Detect which cell encompasses the target text, then output its [x, y] center coordinate. 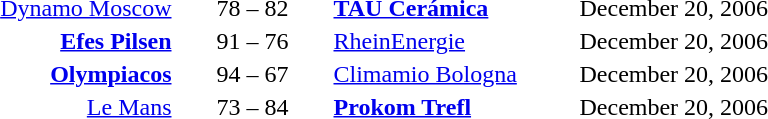
RheinEnergie [454, 41]
Climamio Bologna [454, 74]
91 – 76 [252, 41]
94 – 67 [252, 74]
